Search for the cell housing the specified text and yield its (X, Y) center coordinate. 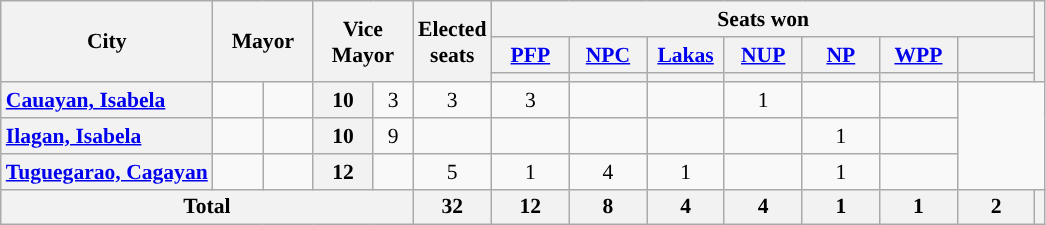
Mayor (263, 42)
9 (393, 136)
Cauayan, Isabela (107, 101)
Seats won (764, 19)
Total (207, 207)
NUP (763, 55)
Tuguegarao, Cagayan (107, 172)
PFP (531, 55)
5 (452, 172)
Ilagan, Isabela (107, 136)
City (107, 42)
NPC (608, 55)
Vice Mayor (363, 42)
8 (608, 207)
32 (452, 207)
WPP (919, 55)
NP (841, 55)
Lakas (686, 55)
2 (996, 207)
Electedseats (452, 42)
